Return the (X, Y) coordinate for the center point of the cell that contains the specified text.  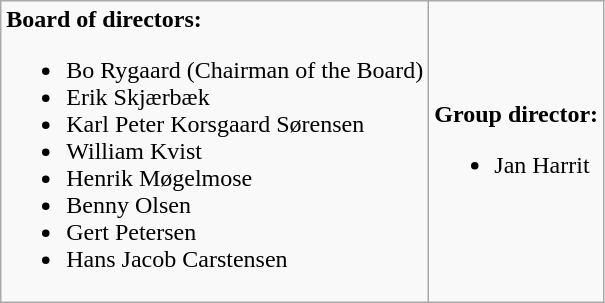
Group director:Jan Harrit (516, 152)
